Output the (x, y) coordinate of the center of the cell containing the given text.  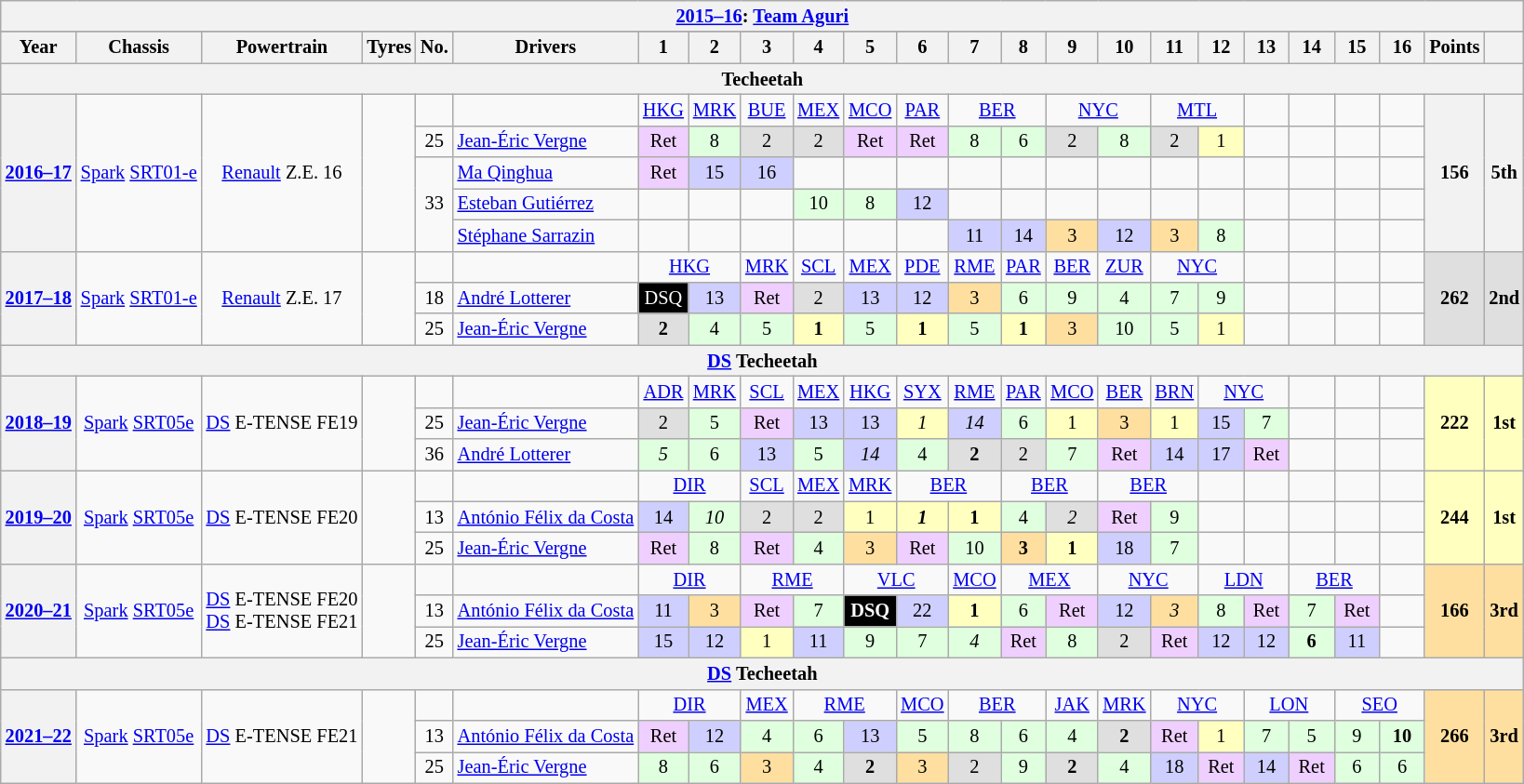
222 (1454, 422)
ADR (663, 392)
SEO (1379, 705)
22 (922, 611)
2021–22 (39, 737)
Renault Z.E. 16 (283, 172)
ZUR (1124, 267)
2018–19 (39, 422)
LON (1290, 705)
244 (1454, 517)
Techeetah (763, 79)
166 (1454, 610)
DS E-TENSE FE20 (283, 517)
Stéphane Sarrazin (545, 235)
Chassis (140, 47)
262 (1454, 298)
Powertrain (283, 47)
MTL (1196, 110)
33 (434, 205)
2nd (1504, 298)
156 (1454, 172)
Esteban Gutiérrez (545, 204)
DS E-TENSE FE20DS E-TENSE FE21 (283, 610)
PDE (922, 267)
VLC (896, 579)
Points (1454, 47)
JAK (1072, 705)
2019–20 (39, 517)
17 (1221, 455)
2020–21 (39, 610)
DS E-TENSE FE21 (283, 737)
Drivers (545, 47)
Renault Z.E. 17 (283, 298)
266 (1454, 737)
SYX (922, 392)
2016–17 (39, 172)
Ma Qinghua (545, 173)
LDN (1243, 579)
BUE (767, 110)
No. (434, 47)
2015–16: Team Aguri (763, 16)
DS E-TENSE FE19 (283, 422)
5th (1504, 172)
Year (39, 47)
BRN (1174, 392)
36 (434, 455)
2017–18 (39, 298)
Tyres (389, 47)
